Detect which cell encompasses the target text, then output its (X, Y) center coordinate. 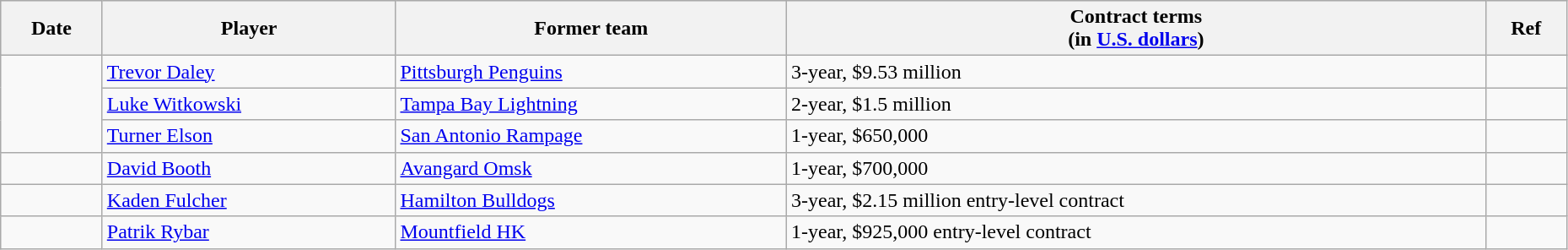
San Antonio Rampage (591, 136)
Mountfield HK (591, 232)
Ref (1526, 29)
2-year, $1.5 million (1135, 104)
3-year, $2.15 million entry-level contract (1135, 200)
Avangard Omsk (591, 168)
Former team (591, 29)
1-year, $650,000 (1135, 136)
Player (249, 29)
Hamilton Bulldogs (591, 200)
Trevor Daley (249, 72)
Pittsburgh Penguins (591, 72)
Contract terms(in U.S. dollars) (1135, 29)
Kaden Fulcher (249, 200)
1-year, $925,000 entry-level contract (1135, 232)
Tampa Bay Lightning (591, 104)
Patrik Rybar (249, 232)
Luke Witkowski (249, 104)
Turner Elson (249, 136)
David Booth (249, 168)
Date (52, 29)
1-year, $700,000 (1135, 168)
3-year, $9.53 million (1135, 72)
